Search for the cell housing the specified text and yield its (X, Y) center coordinate. 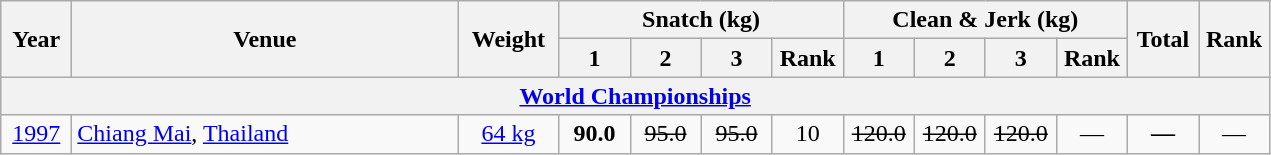
Weight (508, 39)
10 (808, 134)
Clean & Jerk (kg) (985, 20)
1997 (36, 134)
64 kg (508, 134)
Chiang Mai, Thailand (265, 134)
Snatch (kg) (701, 20)
90.0 (594, 134)
World Championships (636, 96)
Total (1162, 39)
Year (36, 39)
Venue (265, 39)
